Capture the cell that displays the provided text and extract its (X, Y) central coordinate. 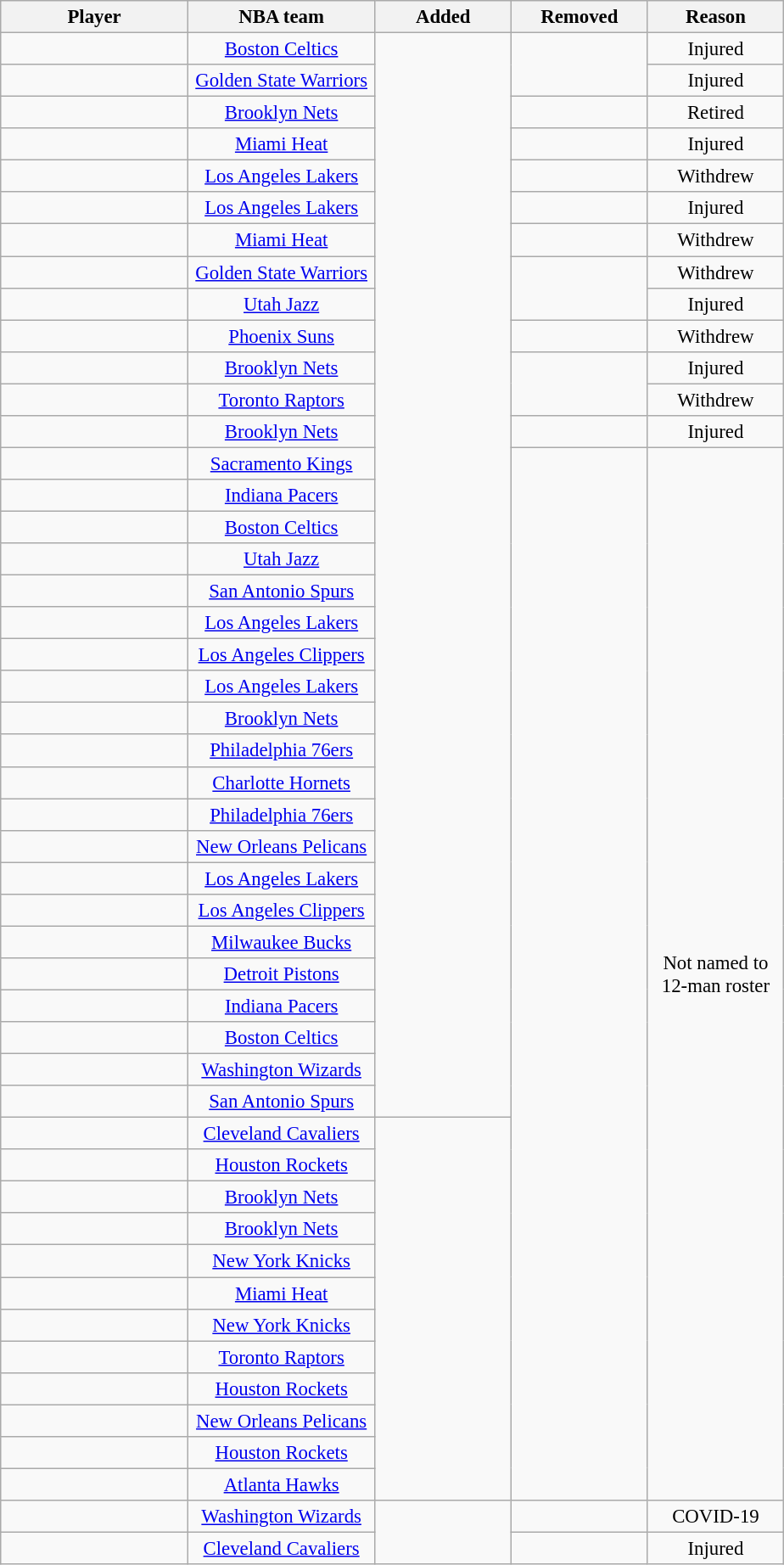
Player (95, 17)
Sacramento Kings (282, 463)
Detroit Pistons (282, 974)
Charlotte Hornets (282, 782)
Reason (716, 17)
NBA team (282, 17)
Retired (716, 113)
Atlanta Hawks (282, 1484)
Phoenix Suns (282, 336)
COVID-19 (716, 1517)
Not named to 12-man roster (716, 974)
Added (443, 17)
Milwaukee Bucks (282, 942)
Removed (580, 17)
